Search for the cell housing the specified text and yield its [X, Y] center coordinate. 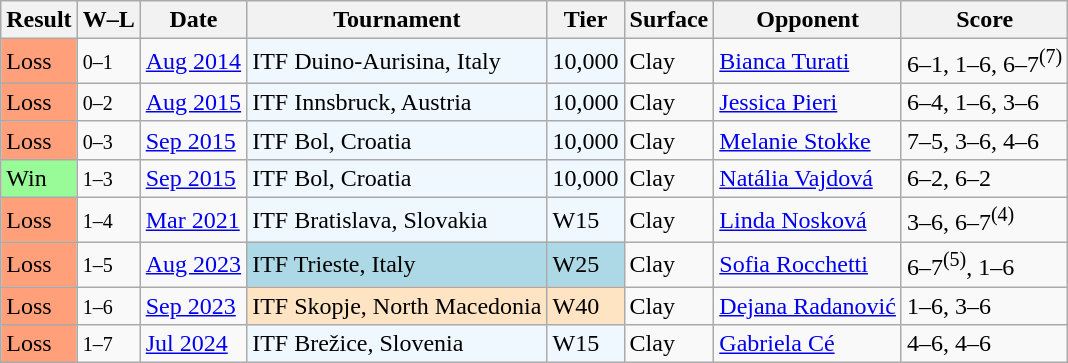
ITF Trieste, Italy [397, 264]
Melanie Stokke [808, 140]
6–4, 1–6, 3–6 [984, 102]
3–6, 6–7(4) [984, 220]
Result [39, 20]
Linda Nosková [808, 220]
6–2, 6–2 [984, 178]
Dejana Radanović [808, 306]
1–4 [108, 220]
W–L [108, 20]
Gabriela Cé [808, 344]
ITF Bratislava, Slovakia [397, 220]
1–7 [108, 344]
0–3 [108, 140]
Date [193, 20]
Jessica Pieri [808, 102]
ITF Brežice, Slovenia [397, 344]
1–6 [108, 306]
1–5 [108, 264]
Sofia Rocchetti [808, 264]
Natália Vajdová [808, 178]
ITF Duino-Aurisina, Italy [397, 62]
Aug 2015 [193, 102]
Sep 2023 [193, 306]
W25 [586, 264]
6–1, 1–6, 6–7(7) [984, 62]
Mar 2021 [193, 220]
Bianca Turati [808, 62]
ITF Skopje, North Macedonia [397, 306]
W40 [586, 306]
Aug 2014 [193, 62]
7–5, 3–6, 4–6 [984, 140]
0–2 [108, 102]
Tier [586, 20]
1–3 [108, 178]
Score [984, 20]
1–6, 3–6 [984, 306]
4–6, 4–6 [984, 344]
Win [39, 178]
Opponent [808, 20]
Jul 2024 [193, 344]
Aug 2023 [193, 264]
6–7(5), 1–6 [984, 264]
Surface [669, 20]
ITF Innsbruck, Austria [397, 102]
Tournament [397, 20]
0–1 [108, 62]
